From the cell containing the given text, extract its center point as [X, Y] coordinate. 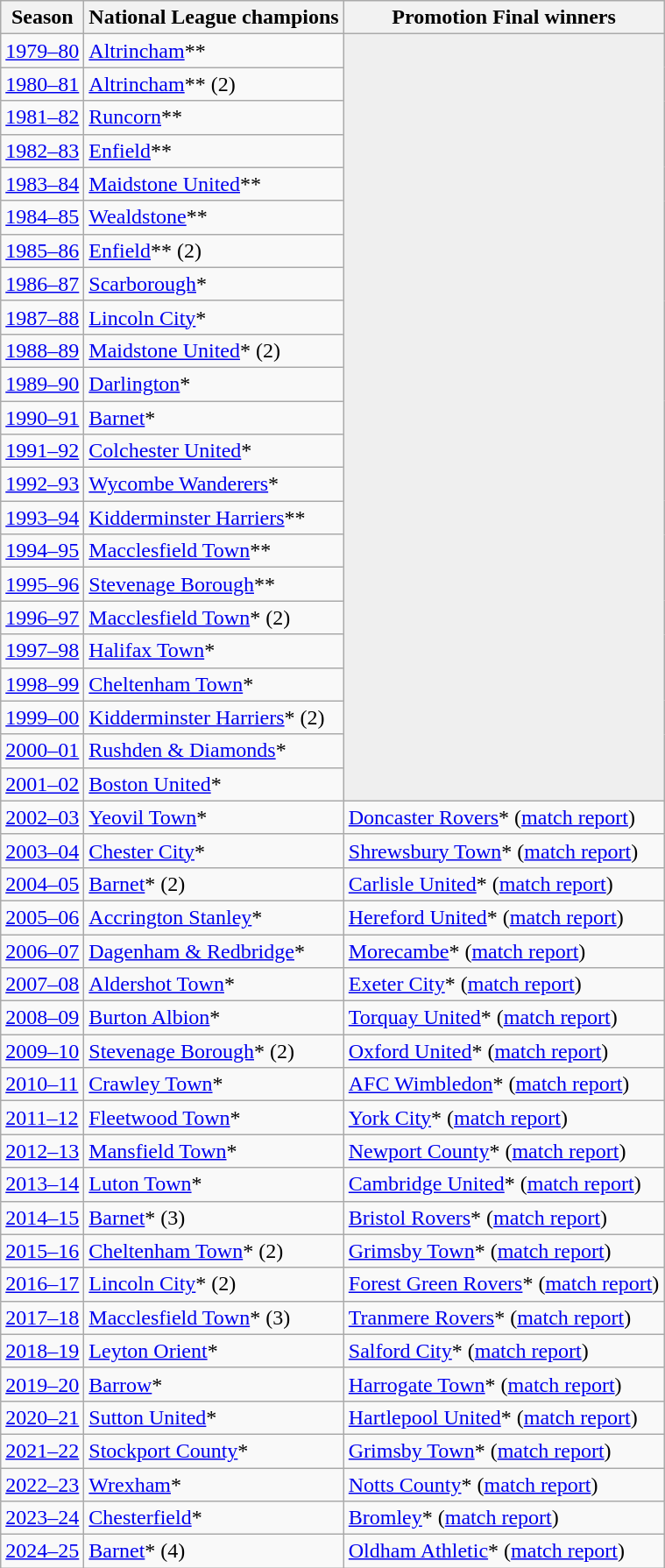
2011–12 [42, 1118]
Promotion Final winners [504, 18]
1987–88 [42, 317]
Wycombe Wanderers* [214, 484]
1986–87 [42, 284]
Tranmere Rovers* (match report) [504, 1317]
Halifax Town* [214, 651]
Yeovil Town* [214, 817]
Colchester United* [214, 451]
York City* (match report) [504, 1118]
1983–84 [42, 184]
Macclesfield Town* (3) [214, 1317]
Leyton Orient* [214, 1351]
2010–11 [42, 1084]
2021–22 [42, 1451]
2005–06 [42, 917]
Lincoln City* (2) [214, 1284]
2017–18 [42, 1317]
Crawley Town* [214, 1084]
1990–91 [42, 418]
Morecambe* (match report) [504, 950]
Barnet* (4) [214, 1551]
Darlington* [214, 384]
Newport County* (match report) [504, 1151]
Aldershot Town* [214, 985]
Enfield** [214, 151]
Luton Town* [214, 1184]
Barnet* (2) [214, 884]
Exeter City* (match report) [504, 985]
Bromley* (match report) [504, 1518]
Macclesfield Town** [214, 551]
1992–93 [42, 484]
1980–81 [42, 84]
Rushden & Diamonds* [214, 751]
1989–90 [42, 384]
2015–16 [42, 1251]
2002–03 [42, 817]
2022–23 [42, 1485]
Cambridge United* (match report) [504, 1184]
Kidderminster Harriers* (2) [214, 717]
2018–19 [42, 1351]
Enfield** (2) [214, 251]
2001–02 [42, 784]
2008–09 [42, 1018]
Shrewsbury Town* (match report) [504, 851]
Stockport County* [214, 1451]
1991–92 [42, 451]
Carlisle United* (match report) [504, 884]
Season [42, 18]
Macclesfield Town* (2) [214, 618]
Cheltenham Town* (2) [214, 1251]
2024–25 [42, 1551]
1982–83 [42, 151]
Kidderminster Harriers** [214, 518]
1993–94 [42, 518]
Altrincham** (2) [214, 84]
Chester City* [214, 851]
1988–89 [42, 350]
2019–20 [42, 1384]
2006–07 [42, 950]
Accrington Stanley* [214, 917]
1995–96 [42, 584]
2016–17 [42, 1284]
Oldham Athletic* (match report) [504, 1551]
1981–82 [42, 117]
Hereford United* (match report) [504, 917]
1994–95 [42, 551]
1979–80 [42, 51]
1997–98 [42, 651]
Wealdstone** [214, 217]
Scarborough* [214, 284]
Barnet* [214, 418]
Maidstone United** [214, 184]
Doncaster Rovers* (match report) [504, 817]
Stevenage Borough* (2) [214, 1051]
Lincoln City* [214, 317]
2013–14 [42, 1184]
2014–15 [42, 1218]
Barrow* [214, 1384]
National League champions [214, 18]
AFC Wimbledon* (match report) [504, 1084]
Stevenage Borough** [214, 584]
Bristol Rovers* (match report) [504, 1218]
2003–04 [42, 851]
Sutton United* [214, 1417]
Boston United* [214, 784]
Fleetwood Town* [214, 1118]
2012–13 [42, 1151]
Maidstone United* (2) [214, 350]
2004–05 [42, 884]
2000–01 [42, 751]
Dagenham & Redbridge* [214, 950]
1996–97 [42, 618]
Chesterfield* [214, 1518]
Forest Green Rovers* (match report) [504, 1284]
1999–00 [42, 717]
2009–10 [42, 1051]
2007–08 [42, 985]
Torquay United* (match report) [504, 1018]
Altrincham** [214, 51]
Wrexham* [214, 1485]
Hartlepool United* (match report) [504, 1417]
1998–99 [42, 684]
Oxford United* (match report) [504, 1051]
2023–24 [42, 1518]
Burton Albion* [214, 1018]
Notts County* (match report) [504, 1485]
Cheltenham Town* [214, 684]
Salford City* (match report) [504, 1351]
Harrogate Town* (match report) [504, 1384]
1985–86 [42, 251]
2020–21 [42, 1417]
Runcorn** [214, 117]
1984–85 [42, 217]
Mansfield Town* [214, 1151]
Barnet* (3) [214, 1218]
